Identify which cell holds the provided text, then report its (x, y) central coordinate. 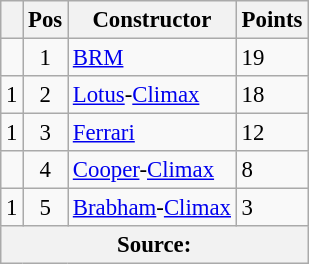
Points (272, 20)
BRM (152, 58)
18 (272, 95)
Ferrari (152, 133)
12 (272, 133)
19 (272, 58)
5 (46, 208)
Cooper-Climax (152, 170)
8 (272, 170)
Constructor (152, 20)
Source: (154, 245)
Pos (46, 20)
2 (46, 95)
4 (46, 170)
Brabham-Climax (152, 208)
Lotus-Climax (152, 95)
